Output the [x, y] coordinate of the center of the cell containing the given text.  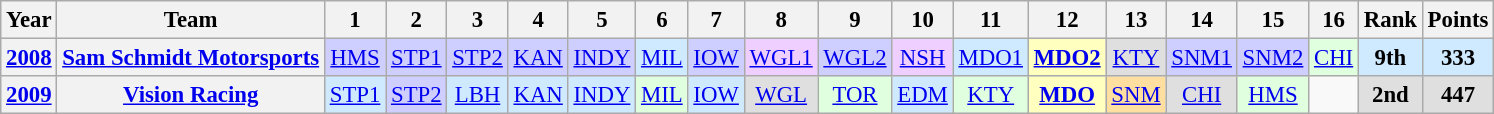
Rank [1391, 20]
9 [855, 20]
7 [716, 20]
NSH [922, 58]
2nd [1391, 95]
SNM1 [1202, 58]
MDO2 [1067, 58]
Points [1458, 20]
1 [354, 20]
WGL2 [855, 58]
Team [191, 20]
Year [29, 20]
447 [1458, 95]
15 [1272, 20]
8 [781, 20]
333 [1458, 58]
SNM [1136, 95]
14 [1202, 20]
2 [416, 20]
4 [538, 20]
11 [990, 20]
13 [1136, 20]
LBH [478, 95]
WGL1 [781, 58]
WGL [781, 95]
6 [662, 20]
10 [922, 20]
Sam Schmidt Motorsports [191, 58]
MDO [1067, 95]
12 [1067, 20]
16 [1334, 20]
5 [602, 20]
3 [478, 20]
2009 [29, 95]
TOR [855, 95]
2008 [29, 58]
9th [1391, 58]
MDO1 [990, 58]
EDM [922, 95]
Vision Racing [191, 95]
SNM2 [1272, 58]
